Find where the given text appears and provide that cell's center as [X, Y] coordinate. 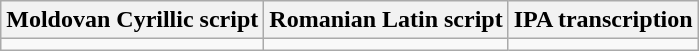
Romanian Latin script [386, 20]
Moldovan Cyrillic script [132, 20]
IPA transcription [603, 20]
